Detect which cell encompasses the target text, then output its (X, Y) center coordinate. 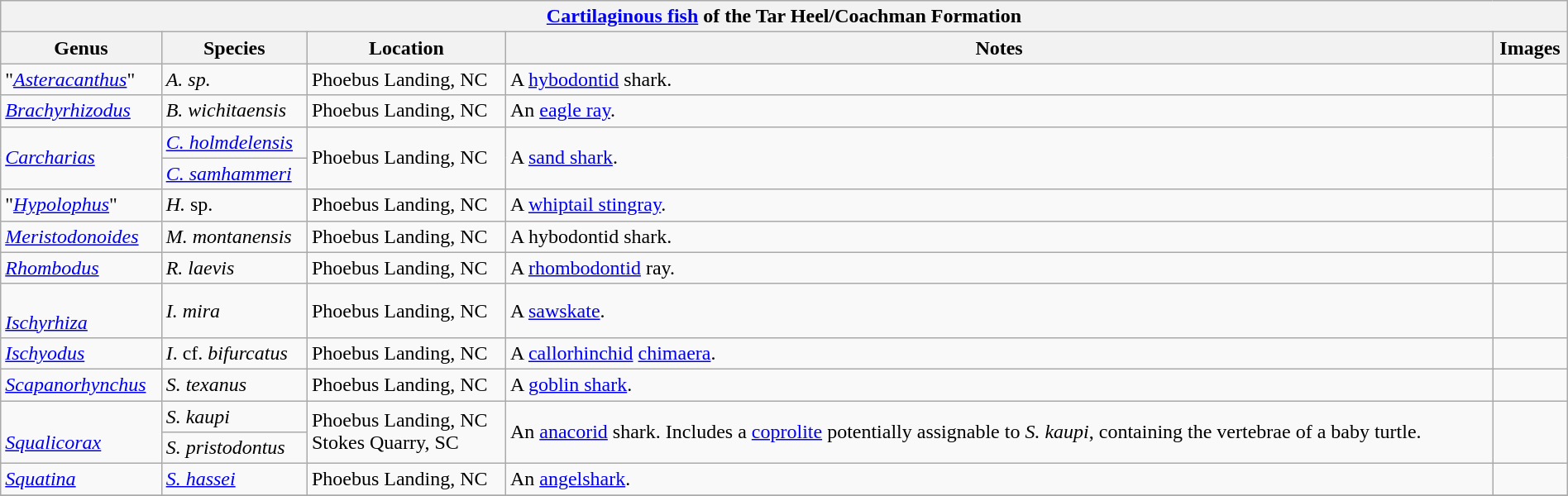
A sawskate. (999, 311)
B. wichitaensis (234, 111)
Brachyrhizodus (81, 111)
S. texanus (234, 384)
Scapanorhynchus (81, 384)
Species (234, 48)
M. montanensis (234, 236)
A goblin shark. (999, 384)
A whiptail stingray. (999, 205)
An eagle ray. (999, 111)
Phoebus Landing, NCStokes Quarry, SC (406, 432)
A. sp. (234, 79)
Notes (999, 48)
I. mira (234, 311)
Squalicorax (81, 432)
H. sp. (234, 205)
Ischyodus (81, 353)
Meristodonoides (81, 236)
I. cf. bifurcatus (234, 353)
C. samhammeri (234, 174)
A callorhinchid chimaera. (999, 353)
S. pristodontus (234, 448)
Genus (81, 48)
"Asteracanthus" (81, 79)
Squatina (81, 479)
C. holmdelensis (234, 142)
S. kaupi (234, 416)
An anacorid shark. Includes a coprolite potentially assignable to S. kaupi, containing the vertebrae of a baby turtle. (999, 432)
A sand shark. (999, 158)
R. laevis (234, 268)
A rhombodontid ray. (999, 268)
S. hassei (234, 479)
Ischyrhiza (81, 311)
Carcharias (81, 158)
"Hypolophus" (81, 205)
Location (406, 48)
Images (1530, 48)
Rhombodus (81, 268)
Cartilaginous fish of the Tar Heel/Coachman Formation (784, 17)
An angelshark. (999, 479)
